Provide the (x, y) coordinate of the cell's center where the given text is located.  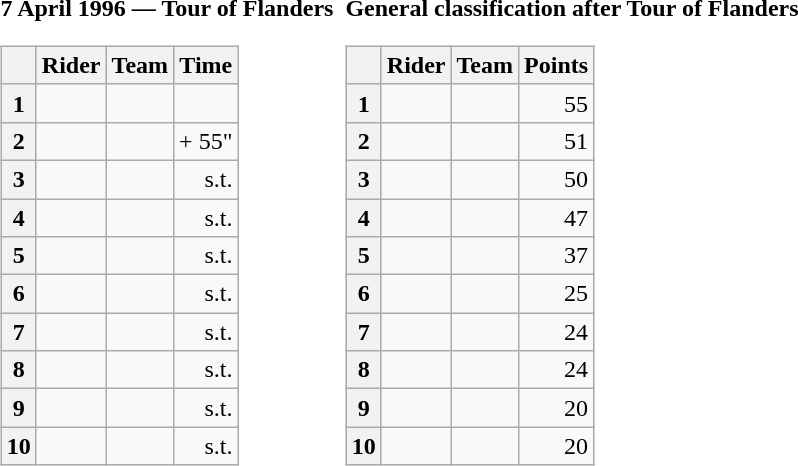
Time (206, 65)
55 (556, 103)
25 (556, 294)
+ 55" (206, 141)
51 (556, 141)
47 (556, 217)
Points (556, 65)
37 (556, 256)
50 (556, 179)
